Output the [X, Y] coordinate of the center of the cell containing the given text.  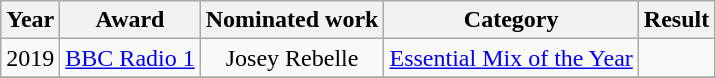
Year [30, 20]
Award [130, 20]
BBC Radio 1 [130, 58]
2019 [30, 58]
Category [511, 20]
Nominated work [292, 20]
Josey Rebelle [292, 58]
Essential Mix of the Year [511, 58]
Result [676, 20]
